Detect which cell encompasses the target text, then output its (X, Y) center coordinate. 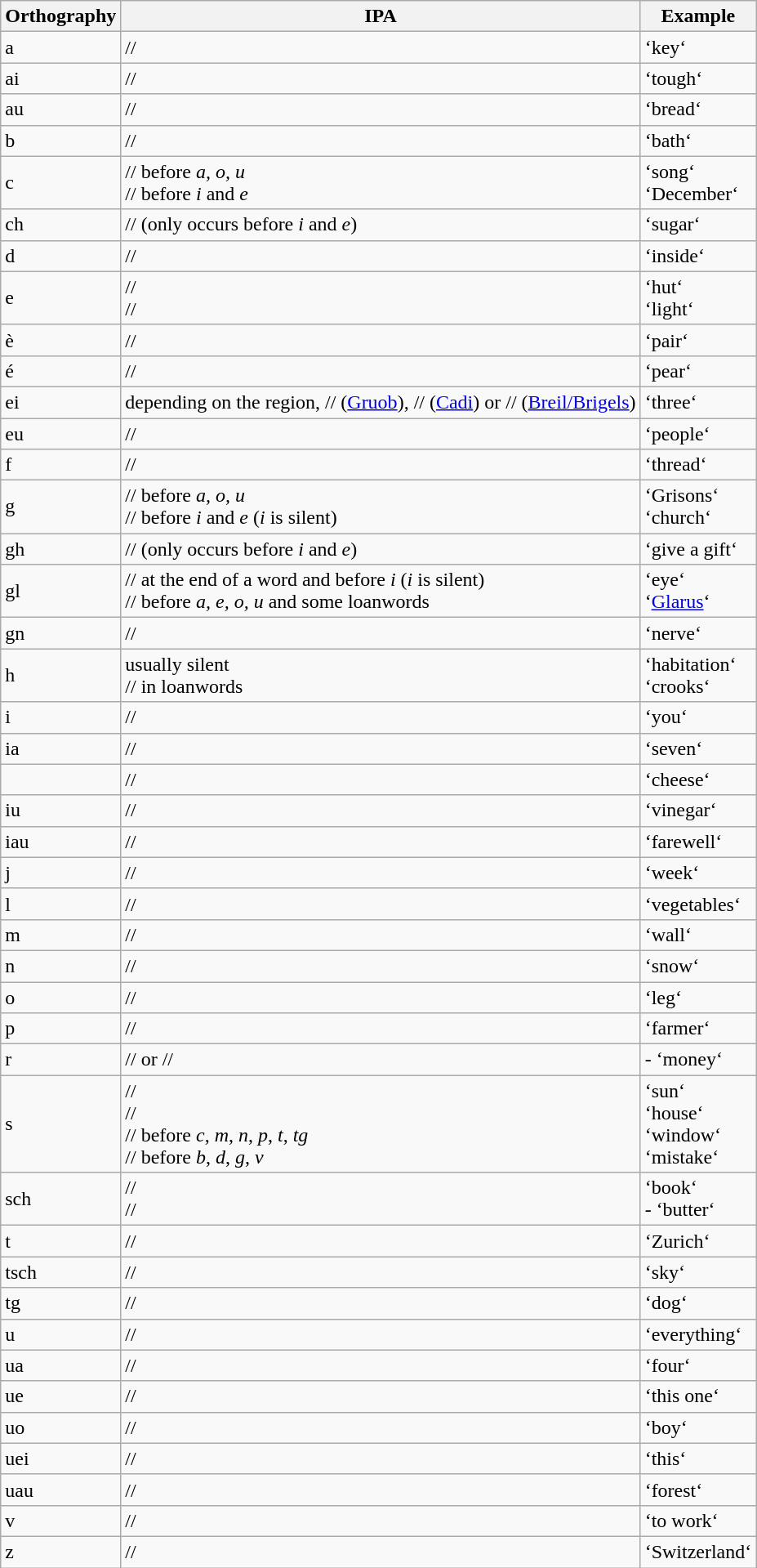
d (60, 256)
‘forest‘ (698, 1490)
‘pear‘ (698, 371)
o (60, 998)
gn (60, 633)
uo (60, 1427)
‘habitation‘ ‘crooks‘ (698, 675)
аu (60, 109)
depending on the region, // (Gruob), // (Cadi) or // (Breil/Brigels) (381, 402)
gh (60, 549)
tg (60, 1303)
b (60, 141)
s (60, 1124)
ua (60, 1365)
// before a, o, u// before i and e (i is silent) (381, 507)
// or // (381, 1060)
usually silent// in loanwords (381, 675)
‘book‘ - ‘butter‘ (698, 1199)
‘vegetables‘ (698, 904)
uei (60, 1459)
iau (60, 842)
а (60, 47)
‘sugar‘ (698, 225)
‘bread‘ (698, 109)
‘pair‘ (698, 340)
‘three‘ (698, 402)
‘inside‘ (698, 256)
n (60, 966)
c (60, 183)
‘bath‘ (698, 141)
- ‘money‘ (698, 1060)
g (60, 507)
ch (60, 225)
‘to work‘ (698, 1521)
u (60, 1334)
‘you‘ (698, 717)
v (60, 1521)
‘thread‘ (698, 465)
‘everything‘ (698, 1334)
// before a, o, u// before i and e (381, 183)
sch (60, 1199)
‘nerve‘ (698, 633)
////// before c, m, n, p, t, tg// before b, d, g, v (381, 1124)
ue (60, 1396)
eu (60, 434)
‘cheese‘ (698, 780)
‘people‘ (698, 434)
‘week‘ (698, 873)
‘tough‘ (698, 78)
‘Switzerland‘ (698, 1552)
e (60, 297)
‘dog‘ (698, 1303)
‘this one‘ (698, 1396)
‘four‘ (698, 1365)
‘farewell‘ (698, 842)
m (60, 935)
‘hut‘ ‘light‘ (698, 297)
l (60, 904)
h (60, 675)
‘song‘ ‘December‘ (698, 183)
‘eye‘ ‘Glarus‘ (698, 592)
ia (60, 748)
ei (60, 402)
p (60, 1029)
tsch (60, 1272)
r (60, 1060)
j (60, 873)
Example (698, 16)
‘sky‘ (698, 1272)
‘vinegar‘ (698, 811)
‘boy‘ (698, 1427)
‘key‘ (698, 47)
IPA (381, 16)
i (60, 717)
‘leg‘ (698, 998)
‘farmer‘ (698, 1029)
‘wall‘ (698, 935)
é (60, 371)
‘Grisons‘ ‘church‘ (698, 507)
z (60, 1552)
gl (60, 592)
iu (60, 811)
‘give a gift‘ (698, 549)
‘Zurich‘ (698, 1241)
uau (60, 1490)
‘this‘ (698, 1459)
‘snow‘ (698, 966)
f (60, 465)
è (60, 340)
‘seven‘ (698, 748)
// at the end of a word and before i (i is silent)// before a, e, o, u and some loanwords (381, 592)
Orthography (60, 16)
t (60, 1241)
аi (60, 78)
‘sun‘ ‘house‘ ‘window‘ ‘mistake‘ (698, 1124)
